For the text-containing cell, return its midpoint in (x, y) coordinate format. 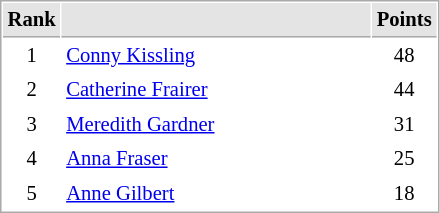
48 (404, 56)
3 (32, 124)
Rank (32, 20)
Meredith Gardner (216, 124)
44 (404, 90)
25 (404, 158)
2 (32, 90)
18 (404, 194)
Points (404, 20)
Conny Kissling (216, 56)
Anna Fraser (216, 158)
31 (404, 124)
5 (32, 194)
Catherine Frairer (216, 90)
1 (32, 56)
4 (32, 158)
Anne Gilbert (216, 194)
